Pinpoint the cell where the given text exists, returning its [x, y] midpoint coordinate. 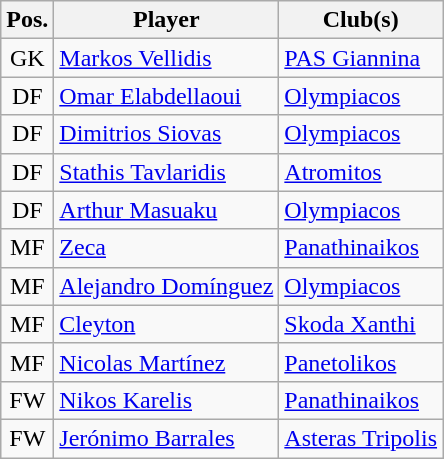
Skoda Xanthi [361, 324]
Arthur Masuaku [166, 210]
Club(s) [361, 20]
Nicolas Martínez [166, 362]
Cleyton [166, 324]
Stathis Tavlaridis [166, 172]
Zeca [166, 248]
Alejandro Domínguez [166, 286]
Player [166, 20]
Markos Vellidis [166, 58]
Jerónimo Barrales [166, 438]
Nikos Karelis [166, 400]
PAS Giannina [361, 58]
GK [28, 58]
Atromitos [361, 172]
Pos. [28, 20]
Omar Elabdellaoui [166, 96]
Dimitrios Siovas [166, 134]
Asteras Tripolis [361, 438]
Panetolikos [361, 362]
